From the cell containing the given text, extract its center point as (X, Y) coordinate. 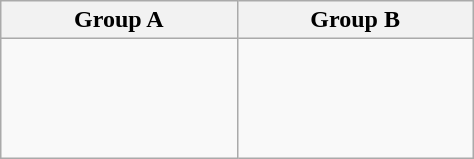
Group B (355, 20)
Group A (119, 20)
